From the cell containing the given text, extract its center point as [x, y] coordinate. 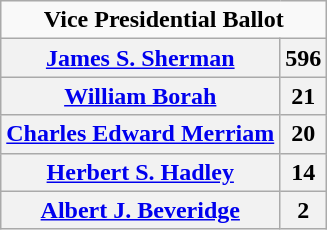
William Borah [140, 96]
20 [304, 134]
14 [304, 172]
Vice Presidential Ballot [164, 20]
Herbert S. Hadley [140, 172]
Charles Edward Merriam [140, 134]
2 [304, 210]
James S. Sherman [140, 58]
21 [304, 96]
Albert J. Beveridge [140, 210]
596 [304, 58]
